Provide the (X, Y) coordinate of the cell's center where the given text is located.  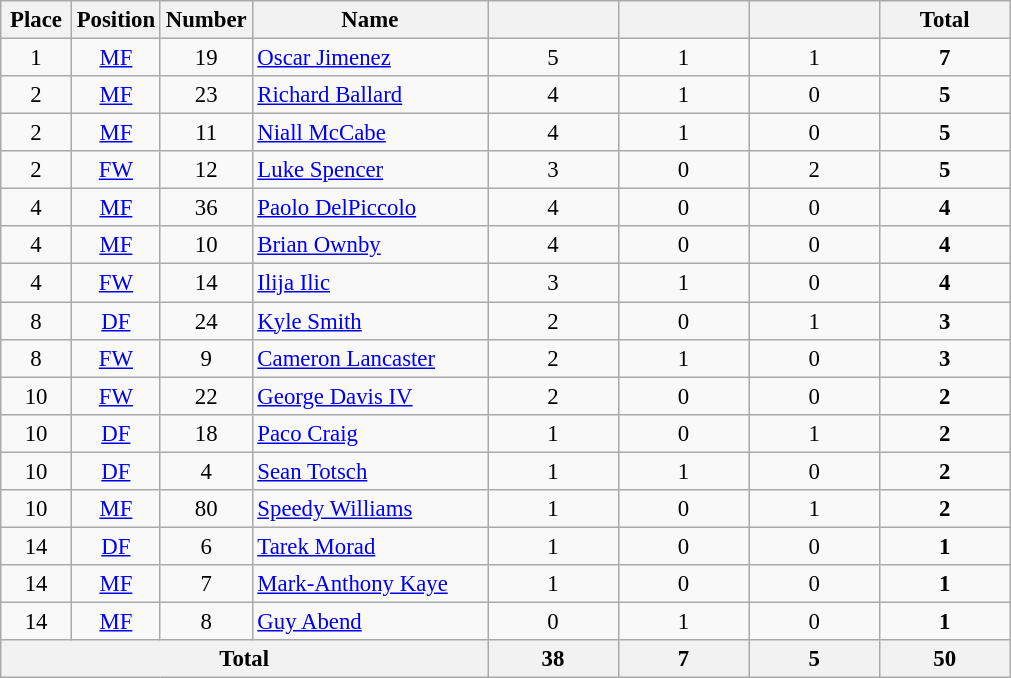
80 (206, 509)
11 (206, 133)
Paco Craig (370, 433)
36 (206, 208)
Mark-Anthony Kaye (370, 584)
Ilija Ilic (370, 283)
Oscar Jimenez (370, 58)
38 (554, 659)
George Davis IV (370, 396)
Brian Ownby (370, 245)
19 (206, 58)
Cameron Lancaster (370, 358)
50 (944, 659)
24 (206, 321)
Paolo DelPiccolo (370, 208)
Number (206, 20)
Niall McCabe (370, 133)
Name (370, 20)
12 (206, 170)
9 (206, 358)
Tarek Morad (370, 546)
Place (36, 20)
Richard Ballard (370, 95)
Position (116, 20)
23 (206, 95)
Guy Abend (370, 621)
18 (206, 433)
Kyle Smith (370, 321)
Luke Spencer (370, 170)
22 (206, 396)
6 (206, 546)
Sean Totsch (370, 471)
Speedy Williams (370, 509)
